Detect which cell encompasses the target text, then output its (X, Y) center coordinate. 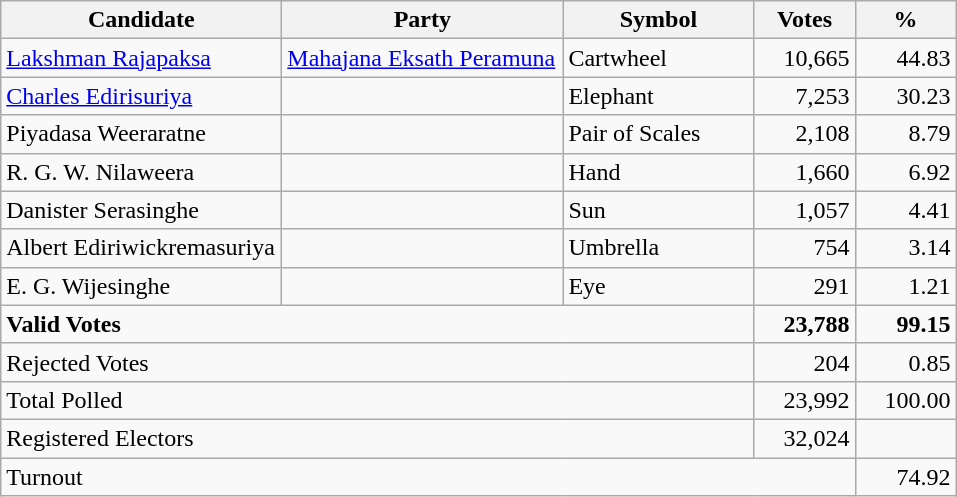
0.85 (906, 362)
Charles Edirisuriya (142, 96)
74.92 (906, 477)
Symbol (658, 20)
Mahajana Eksath Peramuna (422, 58)
E. G. Wijesinghe (142, 286)
3.14 (906, 248)
6.92 (906, 172)
7,253 (804, 96)
Valid Votes (378, 324)
Candidate (142, 20)
Hand (658, 172)
Registered Electors (378, 438)
204 (804, 362)
Elephant (658, 96)
2,108 (804, 134)
1.21 (906, 286)
8.79 (906, 134)
30.23 (906, 96)
Umbrella (658, 248)
Sun (658, 210)
10,665 (804, 58)
Turnout (428, 477)
32,024 (804, 438)
4.41 (906, 210)
Danister Serasinghe (142, 210)
Party (422, 20)
100.00 (906, 400)
754 (804, 248)
23,992 (804, 400)
R. G. W. Nilaweera (142, 172)
Total Polled (378, 400)
1,660 (804, 172)
Lakshman Rajapaksa (142, 58)
% (906, 20)
Pair of Scales (658, 134)
99.15 (906, 324)
Eye (658, 286)
23,788 (804, 324)
Votes (804, 20)
44.83 (906, 58)
1,057 (804, 210)
Piyadasa Weeraratne (142, 134)
Rejected Votes (378, 362)
Albert Ediriwickremasuriya (142, 248)
Cartwheel (658, 58)
291 (804, 286)
